Output the (X, Y) coordinate of the center of the cell containing the given text.  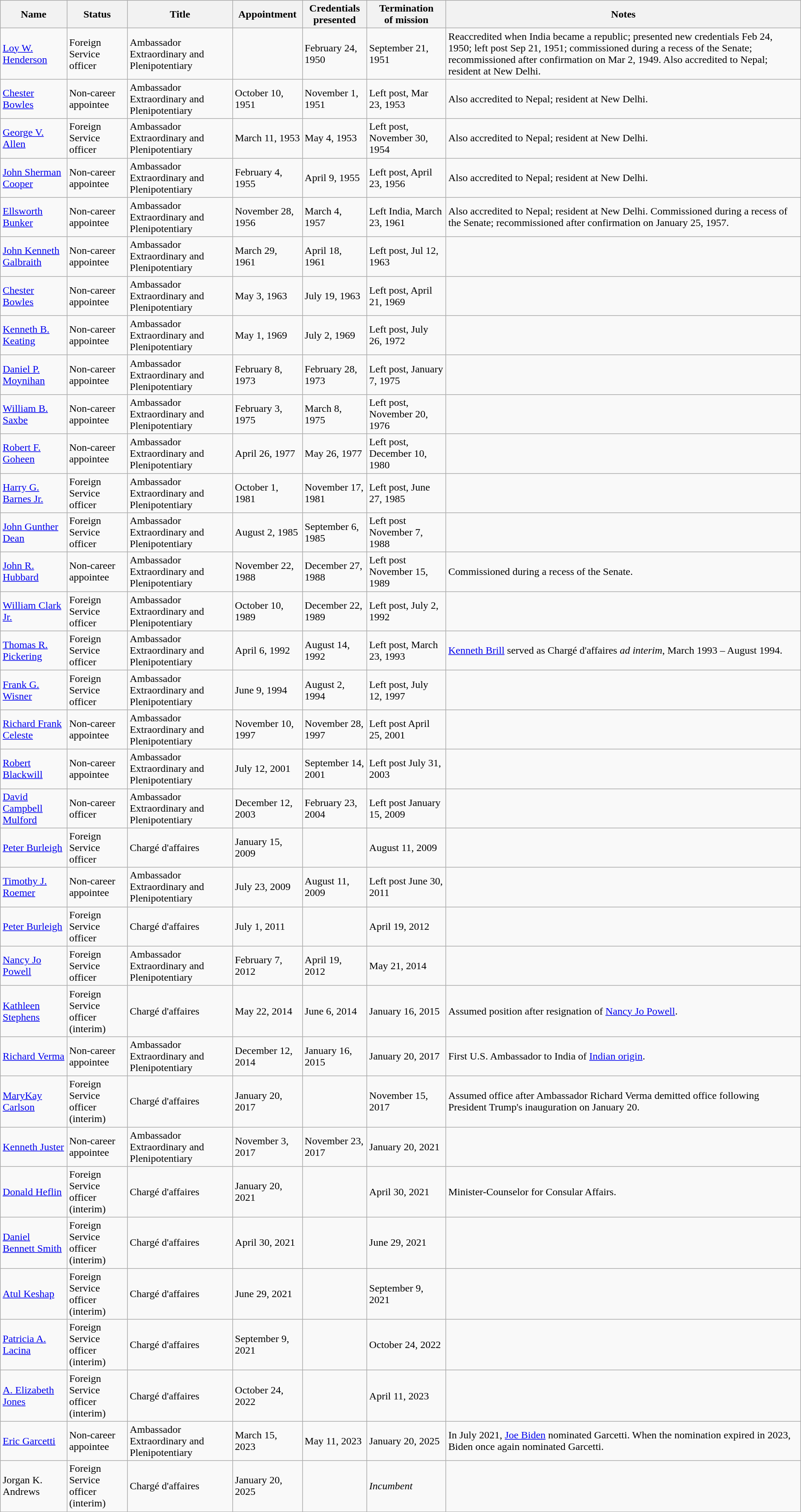
Title (180, 15)
September 21, 1951 (406, 54)
Daniel P. Moynihan (33, 375)
Left post July 31, 2003 (406, 769)
May 3, 1963 (268, 296)
Left post January 15, 2009 (406, 808)
Kenneth Juster (33, 1146)
Minister-Counselor for Consular Affairs. (623, 1192)
Harry G. Barnes Jr. (33, 493)
Left India, March 23, 1961 (406, 217)
Patricia A. Lacina (33, 1345)
Also accredited to Nepal; resident at New Delhi. Commissioned during a recess of the Senate; recommissioned after confirmation on January 25, 1957. (623, 217)
November 15, 2017 (406, 1101)
December 12, 2014 (268, 1056)
John Kenneth Galbraith (33, 256)
December 27, 1988 (335, 572)
March 29, 1961 (268, 256)
Left post, Jul 12, 1963 (406, 256)
Timothy J. Roemer (33, 887)
August 2, 1985 (268, 533)
Assumed position after resignation of Nancy Jo Powell. (623, 1011)
John Gunther Dean (33, 533)
Left post, April 21, 1969 (406, 296)
February 24, 1950 (335, 54)
Assumed office after Ambassador Richard Verma demitted office following President Trump's inauguration on January 20. (623, 1101)
October 10, 1989 (268, 611)
Name (33, 15)
George V. Allen (33, 138)
Credentialspresented (335, 15)
A. Elizabeth Jones (33, 1396)
David Campbell Mulford (33, 808)
William B. Saxbe (33, 414)
August 2, 1994 (335, 690)
MaryKay Carlson (33, 1101)
July 23, 2009 (268, 887)
Robert Blackwill (33, 769)
Left post, June 27, 1985 (406, 493)
July 12, 2001 (268, 769)
October 1, 1981 (268, 493)
Non-career officer (97, 808)
April 18, 1961 (335, 256)
First U.S. Ambassador to India of Indian origin. (623, 1056)
Left post April 25, 2001 (406, 729)
Ellsworth Bunker (33, 217)
Appointment (268, 15)
Nancy Jo Powell (33, 966)
November 1, 1951 (335, 99)
William Clark Jr. (33, 611)
Left post, July 2, 1992 (406, 611)
Loy W. Henderson (33, 54)
March 15, 2023 (268, 1441)
Left post, Mar 23, 1953 (406, 99)
November 23, 2017 (335, 1146)
John R. Hubbard (33, 572)
Kathleen Stephens (33, 1011)
February 28, 1973 (335, 375)
February 4, 1955 (268, 178)
March 4, 1957 (335, 217)
May 26, 1977 (335, 453)
Jorgan K. Andrews (33, 1486)
January 15, 2009 (268, 848)
May 1, 1969 (268, 335)
April 6, 1992 (268, 651)
November 3, 2017 (268, 1146)
December 22, 1989 (335, 611)
March 11, 1953 (268, 138)
May 11, 2023 (335, 1441)
April 11, 2023 (406, 1396)
April 9, 1955 (335, 178)
Left post June 30, 2011 (406, 887)
September 6, 1985 (335, 533)
February 8, 1973 (268, 375)
Left post, April 23, 1956 (406, 178)
Thomas R. Pickering (33, 651)
December 12, 2003 (268, 808)
Left post, November 20, 1976 (406, 414)
November 22, 1988 (268, 572)
Donald Heflin (33, 1192)
Left post, January 7, 1975 (406, 375)
November 28, 1956 (268, 217)
July 19, 1963 (335, 296)
Richard Verma (33, 1056)
June 6, 2014 (335, 1011)
May 21, 2014 (406, 966)
In July 2021, Joe Biden nominated Garcetti. When the nomination expired in 2023, Biden once again nominated Garcetti. (623, 1441)
May 22, 2014 (268, 1011)
Incumbent (406, 1486)
Frank G. Wisner (33, 690)
Left post, July 12, 1997 (406, 690)
July 1, 2011 (268, 926)
September 14, 2001 (335, 769)
February 7, 2012 (268, 966)
Kenneth Brill served as Chargé d'affaires ad interim, March 1993 – August 1994. (623, 651)
Daniel Bennett Smith (33, 1243)
Richard Frank Celeste (33, 729)
Notes (623, 15)
Left post, July 26, 1972 (406, 335)
November 10, 1997 (268, 729)
April 26, 1977 (268, 453)
November 17, 1981 (335, 493)
Left post, November 30, 1954 (406, 138)
Robert F. Goheen (33, 453)
June 9, 1994 (268, 690)
May 4, 1953 (335, 138)
Kenneth B. Keating (33, 335)
Left post, December 10, 1980 (406, 453)
August 14, 1992 (335, 651)
November 28, 1997 (335, 729)
Eric Garcetti (33, 1441)
Left post, March 23, 1993 (406, 651)
October 10, 1951 (268, 99)
Commissioned during a recess of the Senate. (623, 572)
Left post November 7, 1988 (406, 533)
Status (97, 15)
February 23, 2004 (335, 808)
July 2, 1969 (335, 335)
John Sherman Cooper (33, 178)
Atul Keshap (33, 1294)
February 3, 1975 (268, 414)
Left post November 15, 1989 (406, 572)
March 8, 1975 (335, 414)
Terminationof mission (406, 15)
